Provide the [X, Y] coordinate of the cell's center where the given text is located.  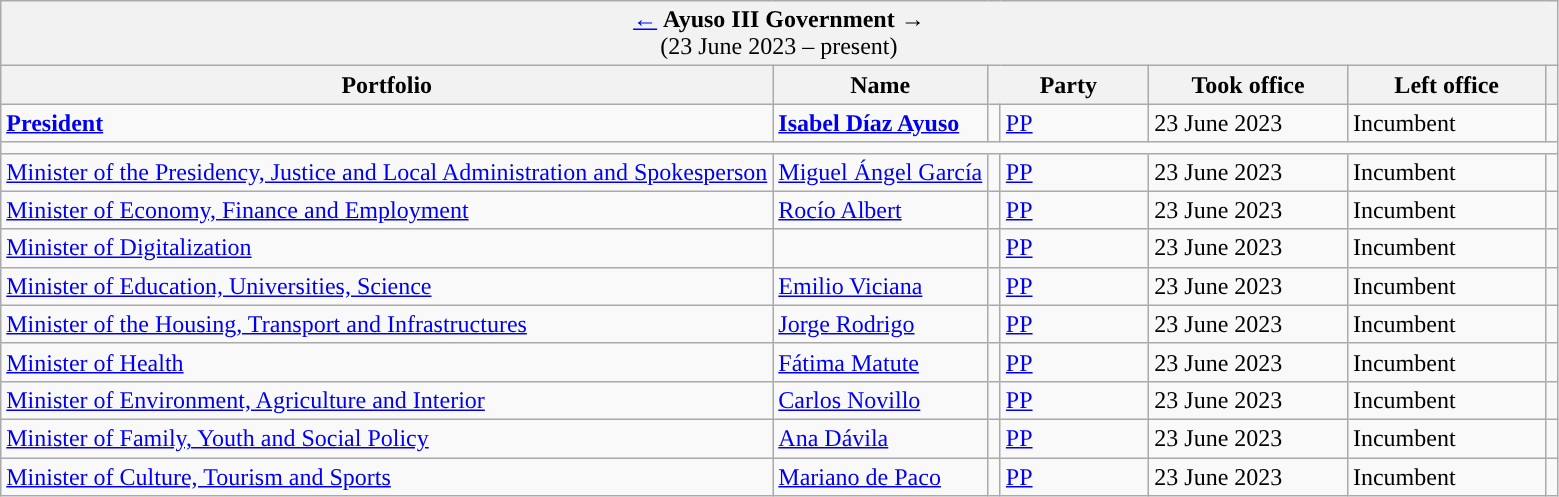
Rocío Albert [880, 210]
Miguel Ángel García [880, 172]
Jorge Rodrigo [880, 324]
Minister of Digitalization [387, 248]
Minister of Economy, Finance and Employment [387, 210]
Took office [1248, 85]
Minister of the Housing, Transport and Infrastructures [387, 324]
Mariano de Paco [880, 477]
Name [880, 85]
Portfolio [387, 85]
Minister of the Presidency, Justice and Local Administration and Spokesperson [387, 172]
Emilio Viciana [880, 286]
← Ayuso III Government →(23 June 2023 – present) [779, 34]
Party [1068, 85]
President [387, 123]
Ana Dávila [880, 438]
Left office [1446, 85]
Fátima Matute [880, 362]
Minister of Health [387, 362]
Carlos Novillo [880, 400]
Minister of Environment, Agriculture and Interior [387, 400]
Isabel Díaz Ayuso [880, 123]
Minister of Family, Youth and Social Policy [387, 438]
Minister of Education, Universities, Science [387, 286]
Minister of Culture, Tourism and Sports [387, 477]
